Return the (x, y) coordinate for the center point of the cell that contains the specified text.  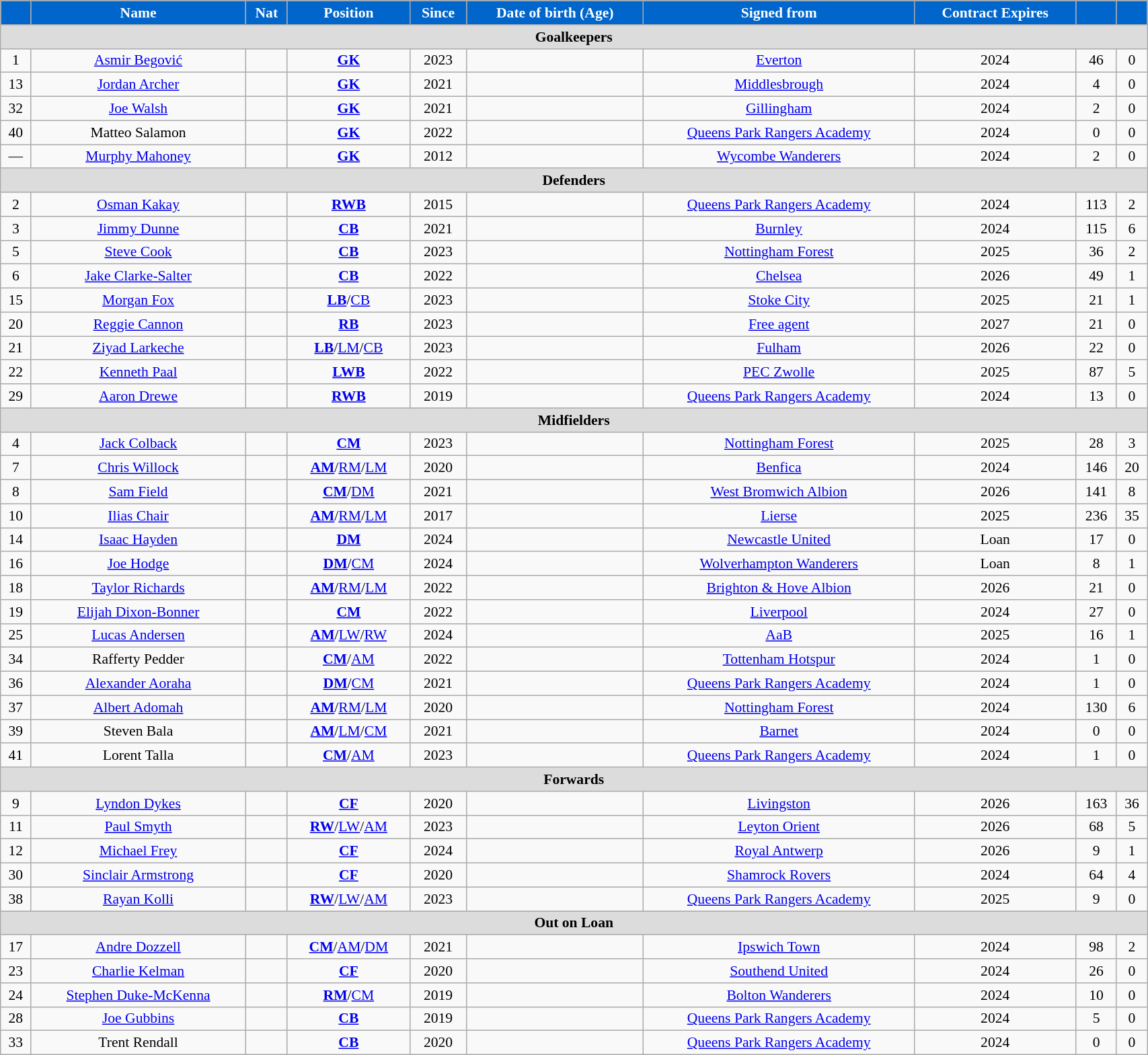
37 (16, 707)
19 (16, 612)
Barnet (779, 732)
Alexander Aoraha (139, 684)
11 (16, 827)
25 (16, 635)
15 (16, 301)
CM/DM (348, 492)
87 (1096, 373)
Ziyad Larkeche (139, 348)
98 (1096, 947)
7 (16, 468)
Signed from (779, 13)
Paul Smyth (139, 827)
Jake Clarke-Salter (139, 276)
2017 (438, 516)
30 (16, 875)
Elijah Dixon-Bonner (139, 612)
Middlesbrough (779, 85)
Morgan Fox (139, 301)
141 (1096, 492)
Lyndon Dykes (139, 804)
Leyton Orient (779, 827)
Gillingham (779, 109)
2027 (995, 324)
49 (1096, 276)
2015 (438, 204)
Newcastle United (779, 540)
Lucas Andersen (139, 635)
Stephen Duke-McKenna (139, 995)
Asmir Begović (139, 61)
Midfielders (574, 420)
Tottenham Hotspur (779, 660)
Lorent Talla (139, 756)
AM/LM/CM (348, 732)
Joe Walsh (139, 109)
Free agent (779, 324)
Lierse (779, 516)
Sam Field (139, 492)
Steven Bala (139, 732)
Royal Antwerp (779, 851)
Wycombe Wanderers (779, 157)
Ilias Chair (139, 516)
Reggie Cannon (139, 324)
Matteo Salamon (139, 132)
130 (1096, 707)
Southend United (779, 971)
Date of birth (Age) (556, 13)
Liverpool (779, 612)
Nat (266, 13)
Isaac Hayden (139, 540)
Sinclair Armstrong (139, 875)
Position (348, 13)
40 (16, 132)
Rafferty Pedder (139, 660)
Trent Rendall (139, 1043)
38 (16, 899)
Since (438, 13)
Forwards (574, 779)
Burnley (779, 229)
Kenneth Paal (139, 373)
2012 (438, 157)
39 (16, 732)
LWB (348, 373)
PEC Zwolle (779, 373)
LB/CB (348, 301)
Charlie Kelman (139, 971)
— (16, 157)
35 (1131, 516)
23 (16, 971)
12 (16, 851)
Name (139, 13)
Joe Hodge (139, 564)
AaB (779, 635)
18 (16, 588)
RM/CM (348, 995)
West Bromwich Albion (779, 492)
Out on Loan (574, 923)
Benfica (779, 468)
26 (1096, 971)
64 (1096, 875)
Fulham (779, 348)
CM/AM/DM (348, 947)
LB/LM/CB (348, 348)
163 (1096, 804)
Contract Expires (995, 13)
AM/LW/RW (348, 635)
Osman Kakay (139, 204)
14 (16, 540)
Livingston (779, 804)
115 (1096, 229)
Chelsea (779, 276)
29 (16, 396)
Defenders (574, 181)
113 (1096, 204)
Jordan Archer (139, 85)
Chris Willock (139, 468)
Rayan Kolli (139, 899)
Everton (779, 61)
RB (348, 324)
Aaron Drewe (139, 396)
Shamrock Rovers (779, 875)
Goalkeepers (574, 37)
Wolverhampton Wanderers (779, 564)
32 (16, 109)
46 (1096, 61)
Ipswich Town (779, 947)
Albert Adomah (139, 707)
Murphy Mahoney (139, 157)
34 (16, 660)
27 (1096, 612)
Stoke City (779, 301)
Joe Gubbins (139, 1019)
Brighton & Hove Albion (779, 588)
236 (1096, 516)
DM (348, 540)
Andre Dozzell (139, 947)
146 (1096, 468)
68 (1096, 827)
Steve Cook (139, 252)
Taylor Richards (139, 588)
24 (16, 995)
Bolton Wanderers (779, 995)
41 (16, 756)
33 (16, 1043)
Jimmy Dunne (139, 229)
Jack Colback (139, 444)
Michael Frey (139, 851)
